Determine the (X, Y) coordinate at the center of the cell enclosing the given text.  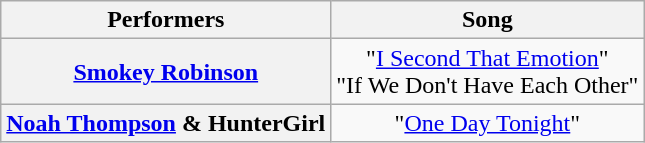
Song (488, 20)
"One Day Tonight" (488, 123)
Performers (166, 20)
Smokey Robinson (166, 72)
Noah Thompson & HunterGirl (166, 123)
"I Second That Emotion""If We Don't Have Each Other" (488, 72)
